Output the (x, y) coordinate of the center of the cell containing the given text.  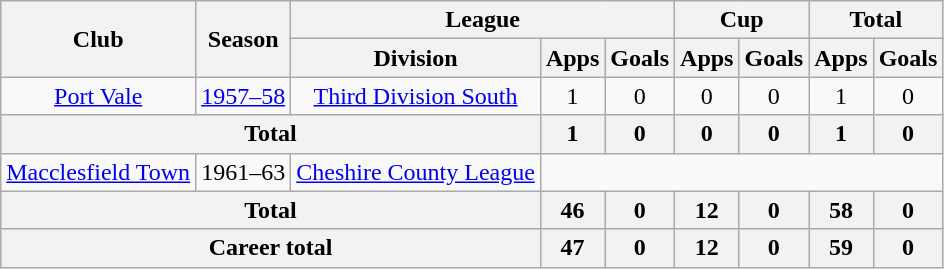
59 (841, 248)
47 (572, 248)
Division (416, 58)
Cup (742, 20)
Club (98, 39)
Season (244, 39)
League (483, 20)
Port Vale (98, 96)
Career total (271, 248)
58 (841, 210)
Macclesfield Town (98, 172)
1957–58 (244, 96)
1961–63 (244, 172)
Third Division South (416, 96)
46 (572, 210)
Cheshire County League (416, 172)
